Determine the (x, y) coordinate at the center of the cell enclosing the given text.  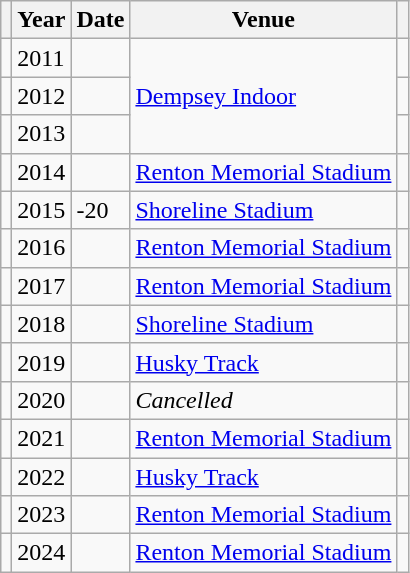
2019 (42, 362)
2011 (42, 58)
-20 (100, 210)
2017 (42, 286)
2021 (42, 438)
2018 (42, 324)
Cancelled (264, 400)
2022 (42, 477)
Dempsey Indoor (264, 96)
2020 (42, 400)
2016 (42, 248)
2015 (42, 210)
Venue (264, 20)
Date (100, 20)
2014 (42, 172)
2012 (42, 96)
2013 (42, 134)
2023 (42, 515)
2024 (42, 553)
Year (42, 20)
